Identify which cell holds the provided text, then report its (X, Y) central coordinate. 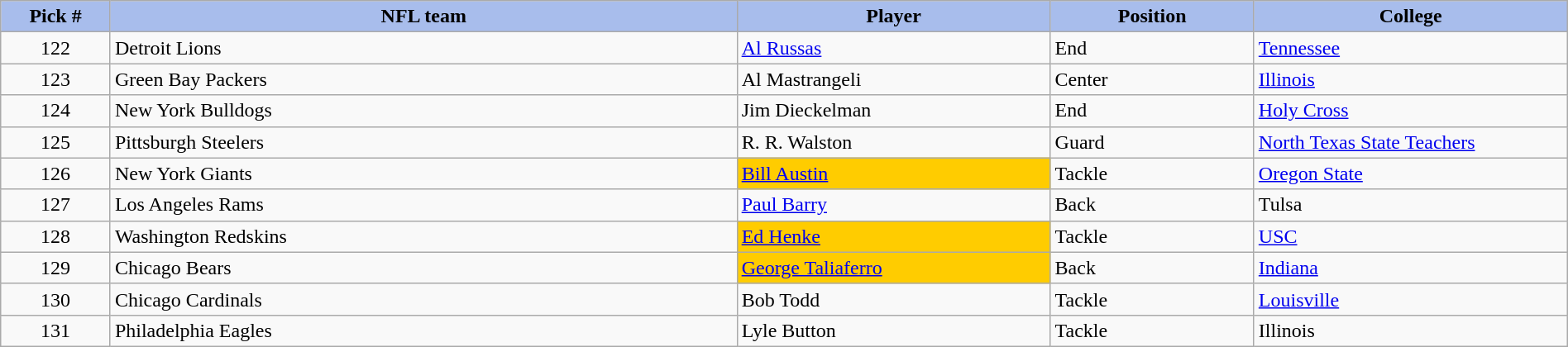
NFL team (423, 17)
Oregon State (1411, 173)
130 (56, 299)
Bill Austin (893, 173)
Tulsa (1411, 205)
College (1411, 17)
131 (56, 330)
Louisville (1411, 299)
Player (893, 17)
Position (1152, 17)
122 (56, 48)
128 (56, 236)
Green Bay Packers (423, 79)
New York Bulldogs (423, 111)
Washington Redskins (423, 236)
Los Angeles Rams (423, 205)
Bob Todd (893, 299)
124 (56, 111)
123 (56, 79)
New York Giants (423, 173)
129 (56, 268)
Holy Cross (1411, 111)
Al Russas (893, 48)
Guard (1152, 142)
Paul Barry (893, 205)
Al Mastrangeli (893, 79)
Philadelphia Eagles (423, 330)
Chicago Bears (423, 268)
Detroit Lions (423, 48)
R. R. Walston (893, 142)
Center (1152, 79)
Chicago Cardinals (423, 299)
North Texas State Teachers (1411, 142)
USC (1411, 236)
Jim Dieckelman (893, 111)
Pick # (56, 17)
127 (56, 205)
Lyle Button (893, 330)
George Taliaferro (893, 268)
126 (56, 173)
125 (56, 142)
Ed Henke (893, 236)
Tennessee (1411, 48)
Indiana (1411, 268)
Pittsburgh Steelers (423, 142)
